Locate the cell with the specified text and output its [X, Y] center coordinate. 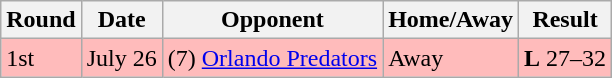
(7) Orlando Predators [272, 58]
Home/Away [451, 20]
Away [451, 58]
Round [41, 20]
Opponent [272, 20]
1st [41, 58]
Date [122, 20]
Result [566, 20]
L 27–32 [566, 58]
July 26 [122, 58]
